Return the (x, y) coordinate for the center point of the cell that contains the specified text.  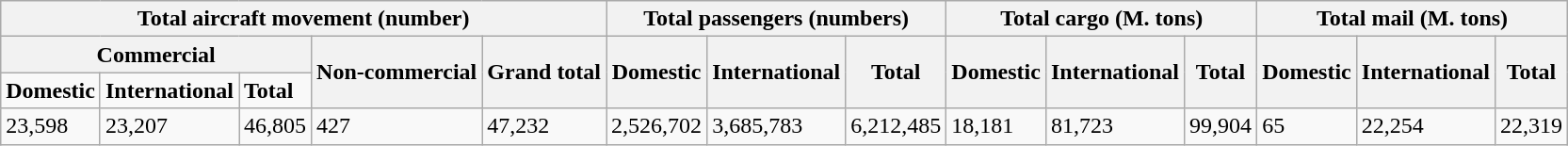
2,526,702 (657, 126)
6,212,485 (897, 126)
18,181 (996, 126)
3,685,783 (776, 126)
23,207 (170, 126)
Commercial (156, 55)
47,232 (544, 126)
Total mail (M. tons) (1413, 19)
22,319 (1531, 126)
23,598 (51, 126)
Total passengers (numbers) (776, 19)
81,723 (1115, 126)
65 (1307, 126)
Non-commercial (397, 73)
Grand total (544, 73)
427 (397, 126)
Total aircraft movement (number) (303, 19)
Total cargo (M. tons) (1102, 19)
99,904 (1220, 126)
46,805 (275, 126)
22,254 (1426, 126)
